From the cell containing the given text, extract its center point as [X, Y] coordinate. 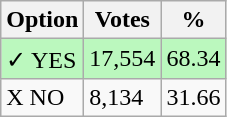
% [194, 20]
Option [42, 20]
8,134 [122, 97]
X NO [42, 97]
Votes [122, 20]
17,554 [122, 59]
31.66 [194, 97]
✓ YES [42, 59]
68.34 [194, 59]
